Locate the cell with the specified text and output its (X, Y) center coordinate. 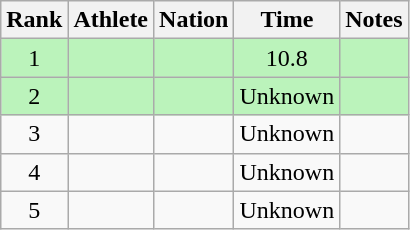
10.8 (287, 58)
Nation (194, 20)
3 (34, 134)
5 (34, 210)
2 (34, 96)
Rank (34, 20)
4 (34, 172)
1 (34, 58)
Notes (374, 20)
Time (287, 20)
Athlete (111, 20)
